From the cell containing the given text, extract its center point as (X, Y) coordinate. 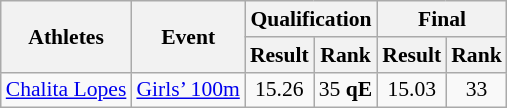
Athletes (66, 36)
15.26 (280, 90)
35 qE (346, 90)
15.03 (412, 90)
Event (188, 36)
Chalita Lopes (66, 90)
Final (442, 19)
Girls’ 100m (188, 90)
Qualification (311, 19)
33 (476, 90)
